Capture the cell that displays the provided text and extract its [X, Y] central coordinate. 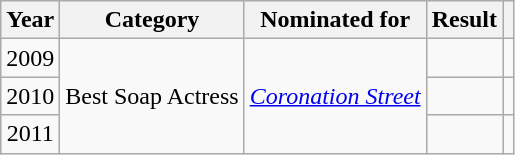
Result [464, 20]
Best Soap Actress [152, 96]
Category [152, 20]
2009 [30, 58]
2010 [30, 96]
Nominated for [335, 20]
Year [30, 20]
2011 [30, 134]
Coronation Street [335, 96]
